Capture the cell that displays the provided text and extract its (x, y) central coordinate. 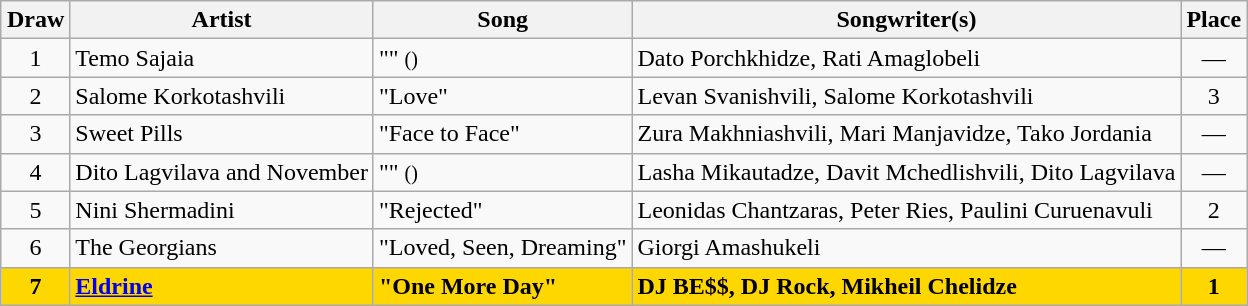
Artist (222, 20)
Dato Porchkhidze, Rati Amaglobeli (906, 58)
Eldrine (222, 286)
"Face to Face" (502, 134)
"One More Day" (502, 286)
Levan Svanishvili, Salome Korkotashvili (906, 96)
Temo Sajaia (222, 58)
DJ BE$$, DJ Rock, Mikheil Chelidze (906, 286)
Leonidas Chantzaras, Peter Ries, Paulini Curuenavuli (906, 210)
Zura Makhniashvili, Mari Manjavidze, Tako Jordania (906, 134)
Nini Shermadini (222, 210)
Sweet Pills (222, 134)
"Loved, Seen, Dreaming" (502, 248)
4 (35, 172)
Songwriter(s) (906, 20)
7 (35, 286)
Draw (35, 20)
5 (35, 210)
"Rejected" (502, 210)
"Love" (502, 96)
Song (502, 20)
6 (35, 248)
Lasha Mikautadze, Davit Mchedlishvili, Dito Lagvilava (906, 172)
Giorgi Amashukeli (906, 248)
Place (1214, 20)
Salome Korkotashvili (222, 96)
The Georgians (222, 248)
Dito Lagvilava and November (222, 172)
